Detect which cell encompasses the target text, then output its [X, Y] center coordinate. 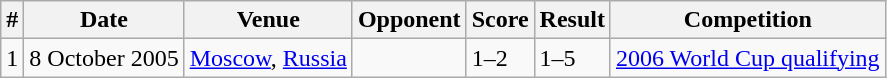
1 [12, 58]
2006 World Cup qualifying [748, 58]
Competition [748, 20]
Date [104, 20]
Result [572, 20]
Opponent [409, 20]
1–2 [500, 58]
8 October 2005 [104, 58]
Venue [268, 20]
Moscow, Russia [268, 58]
Score [500, 20]
# [12, 20]
1–5 [572, 58]
